Provide the [X, Y] coordinate of the cell's center where the given text is located.  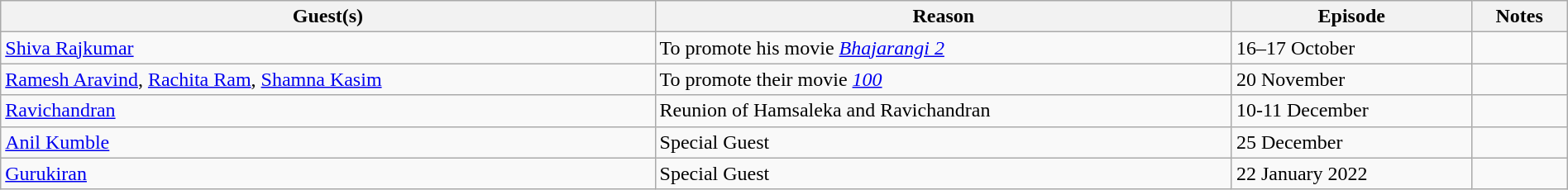
22 January 2022 [1351, 173]
Ravichandran [327, 111]
25 December [1351, 142]
Gurukiran [327, 173]
Reason [943, 17]
To promote his movie Bhajarangi 2 [943, 48]
10-11 December [1351, 111]
16–17 October [1351, 48]
Anil Kumble [327, 142]
Episode [1351, 17]
Notes [1519, 17]
Reunion of Hamsaleka and Ravichandran [943, 111]
20 November [1351, 79]
Ramesh Aravind, Rachita Ram, Shamna Kasim [327, 79]
Guest(s) [327, 17]
Shiva Rajkumar [327, 48]
To promote their movie 100 [943, 79]
